Return [X, Y] of the center of cell containing provided text 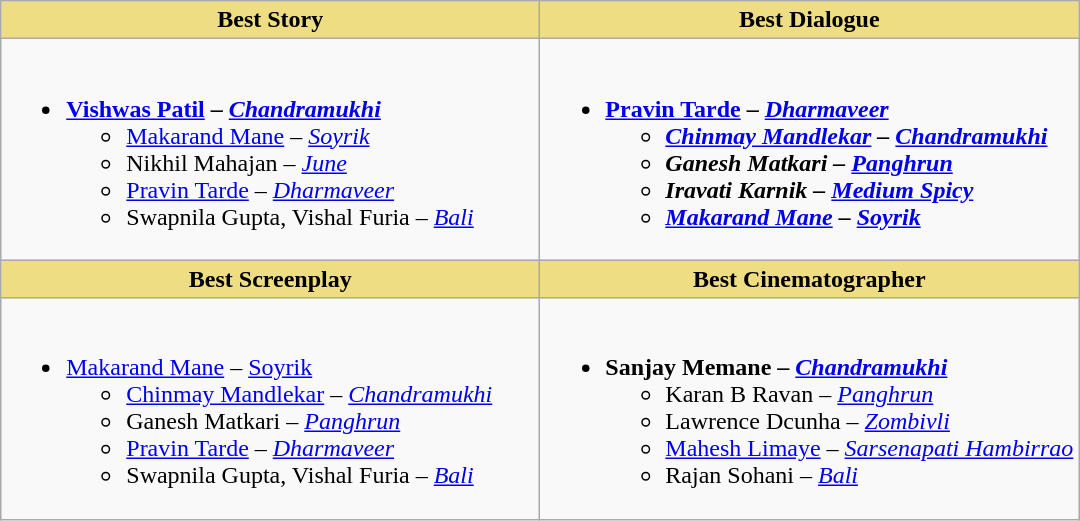
Pravin Tarde – DharmaveerChinmay Mandlekar – ChandramukhiGanesh Matkari – PanghrunIravati Karnik – Medium SpicyMakarand Mane – Soyrik [810, 150]
Vishwas Patil – ChandramukhiMakarand Mane – SoyrikNikhil Mahajan – JunePravin Tarde – DharmaveerSwapnila Gupta, Vishal Furia – Bali [270, 150]
Sanjay Memane – ChandramukhiKaran B Ravan – PanghrunLawrence Dcunha – ZombivliMahesh Limaye – Sarsenapati HambirraoRajan Sohani – Bali [810, 408]
Best Screenplay [270, 279]
Best Dialogue [810, 20]
Best Cinematographer [810, 279]
Best Story [270, 20]
Makarand Mane – SoyrikChinmay Mandlekar – ChandramukhiGanesh Matkari – PanghrunPravin Tarde – DharmaveerSwapnila Gupta, Vishal Furia – Bali [270, 408]
